Scan for the cell matching the given text and deliver its [X, Y] coordinate at center. 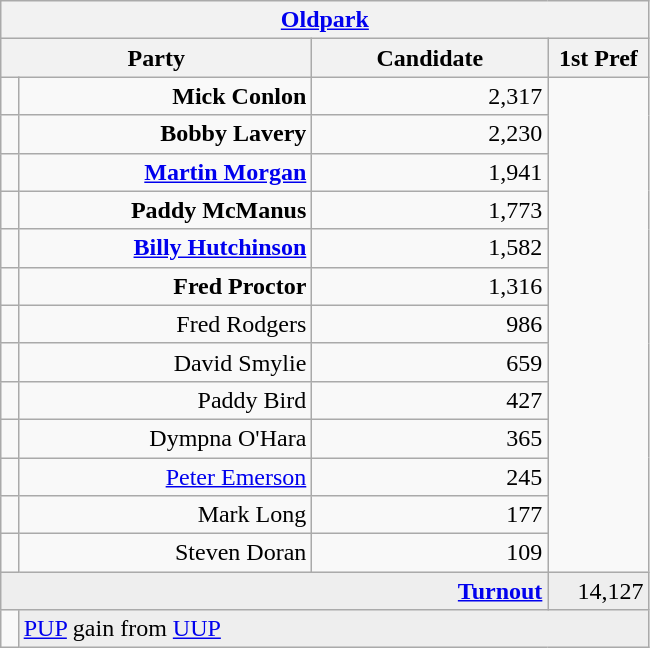
1,941 [430, 172]
245 [430, 477]
1,582 [430, 248]
Peter Emerson [165, 477]
659 [430, 362]
177 [430, 515]
Dympna O'Hara [165, 438]
Party [156, 58]
14,127 [598, 591]
Mick Conlon [165, 96]
Candidate [430, 58]
2,230 [430, 134]
Martin Morgan [165, 172]
Fred Proctor [165, 286]
1st Pref [598, 58]
PUP gain from UUP [334, 629]
Paddy Bird [165, 400]
Steven Doran [165, 553]
2,317 [430, 96]
Paddy McManus [165, 210]
365 [430, 438]
986 [430, 324]
Fred Rodgers [165, 324]
1,773 [430, 210]
427 [430, 400]
Mark Long [165, 515]
109 [430, 553]
David Smylie [165, 362]
Oldpark [325, 20]
Billy Hutchinson [165, 248]
Bobby Lavery [165, 134]
Turnout [274, 591]
1,316 [430, 286]
